For the text-containing cell, return its midpoint in (X, Y) coordinate format. 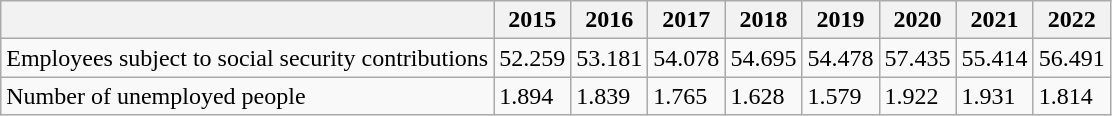
2016 (610, 20)
2020 (918, 20)
Number of unemployed people (248, 96)
2018 (764, 20)
2021 (994, 20)
56.491 (1072, 58)
2019 (840, 20)
2017 (686, 20)
2015 (532, 20)
1.814 (1072, 96)
52.259 (532, 58)
1.922 (918, 96)
1.931 (994, 96)
54.695 (764, 58)
53.181 (610, 58)
54.078 (686, 58)
1.839 (610, 96)
1.894 (532, 96)
55.414 (994, 58)
2022 (1072, 20)
1.765 (686, 96)
Employees subject to social security contributions (248, 58)
54.478 (840, 58)
1.628 (764, 96)
57.435 (918, 58)
1.579 (840, 96)
